Find where the given text appears and provide that cell's center as [x, y] coordinate. 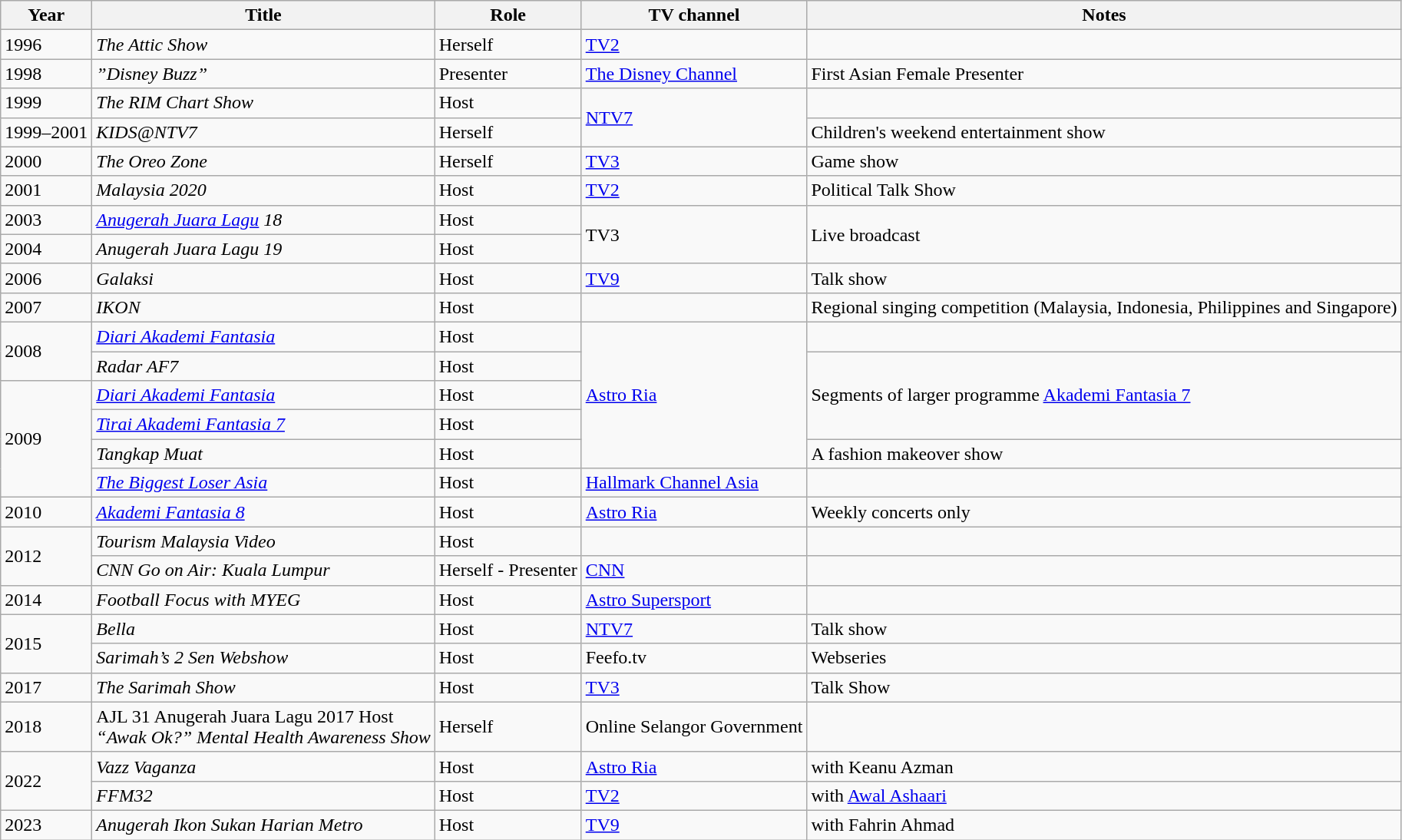
1999–2001 [46, 132]
2014 [46, 600]
Title [263, 15]
The RIM Chart Show [263, 103]
Hallmark Channel Asia [694, 483]
Year [46, 15]
Segments of larger programme Akademi Fantasia 7 [1104, 395]
Children's weekend entertainment show [1104, 132]
Feefo.tv [694, 658]
2006 [46, 278]
The Biggest Loser Asia [263, 483]
Anugerah Juara Lagu 18 [263, 220]
2001 [46, 190]
CNN [694, 570]
Galaksi [263, 278]
1998 [46, 74]
2003 [46, 220]
Tourism Malaysia Video [263, 541]
2012 [46, 556]
The Sarimah Show [263, 687]
Tirai Akademi Fantasia 7 [263, 425]
Role [508, 15]
Political Talk Show [1104, 190]
Tangkap Muat [263, 454]
Webseries [1104, 658]
Vazz Vaganza [263, 766]
Football Focus with MYEG [263, 600]
”Disney Buzz” [263, 74]
Game show [1104, 161]
The Disney Channel [694, 74]
Astro Supersport [694, 600]
2004 [46, 249]
KIDS@NTV7 [263, 132]
with Keanu Azman [1104, 766]
1999 [46, 103]
Herself - Presenter [508, 570]
IKON [263, 307]
AJL 31 Anugerah Juara Lagu 2017 Host“Awak Ok?” Mental Health Awareness Show [263, 726]
First Asian Female Presenter [1104, 74]
2018 [46, 726]
1996 [46, 45]
2000 [46, 161]
Live broadcast [1104, 234]
Weekly concerts only [1104, 512]
Anugerah Juara Lagu 19 [263, 249]
Akademi Fantasia 8 [263, 512]
2022 [46, 781]
Online Selangor Government [694, 726]
Presenter [508, 74]
2015 [46, 643]
Anugerah Ikon Sukan Harian Metro [263, 825]
Radar AF7 [263, 366]
The Oreo Zone [263, 161]
2007 [46, 307]
2010 [46, 512]
with Awal Ashaari [1104, 795]
2009 [46, 439]
Regional singing competition (Malaysia, Indonesia, Philippines and Singapore) [1104, 307]
Notes [1104, 15]
CNN Go on Air: Kuala Lumpur [263, 570]
TV channel [694, 15]
The Attic Show [263, 45]
A fashion makeover show [1104, 454]
FFM32 [263, 795]
2017 [46, 687]
Talk Show [1104, 687]
2023 [46, 825]
2008 [46, 351]
Bella [263, 629]
with Fahrin Ahmad [1104, 825]
Malaysia 2020 [263, 190]
Sarimah’s 2 Sen Webshow [263, 658]
